Determine the (X, Y) coordinate at the center of the cell enclosing the given text.  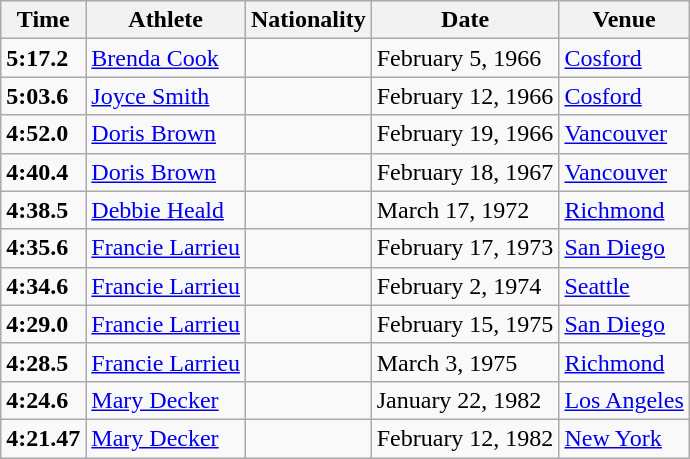
5:03.6 (44, 96)
4:40.4 (44, 172)
Debbie Heald (166, 210)
Nationality (308, 20)
February 15, 1975 (465, 324)
4:52.0 (44, 134)
Joyce Smith (166, 96)
4:38.5 (44, 210)
February 2, 1974 (465, 286)
4:34.6 (44, 286)
February 17, 1973 (465, 248)
New York (624, 438)
February 18, 1967 (465, 172)
Time (44, 20)
Athlete (166, 20)
February 5, 1966 (465, 58)
Venue (624, 20)
February 12, 1966 (465, 96)
Seattle (624, 286)
4:35.6 (44, 248)
4:24.6 (44, 400)
Los Angeles (624, 400)
February 12, 1982 (465, 438)
March 3, 1975 (465, 362)
March 17, 1972 (465, 210)
February 19, 1966 (465, 134)
4:21.47 (44, 438)
4:28.5 (44, 362)
Date (465, 20)
January 22, 1982 (465, 400)
4:29.0 (44, 324)
Brenda Cook (166, 58)
5:17.2 (44, 58)
